Pinpoint the cell where the given text exists, returning its [x, y] midpoint coordinate. 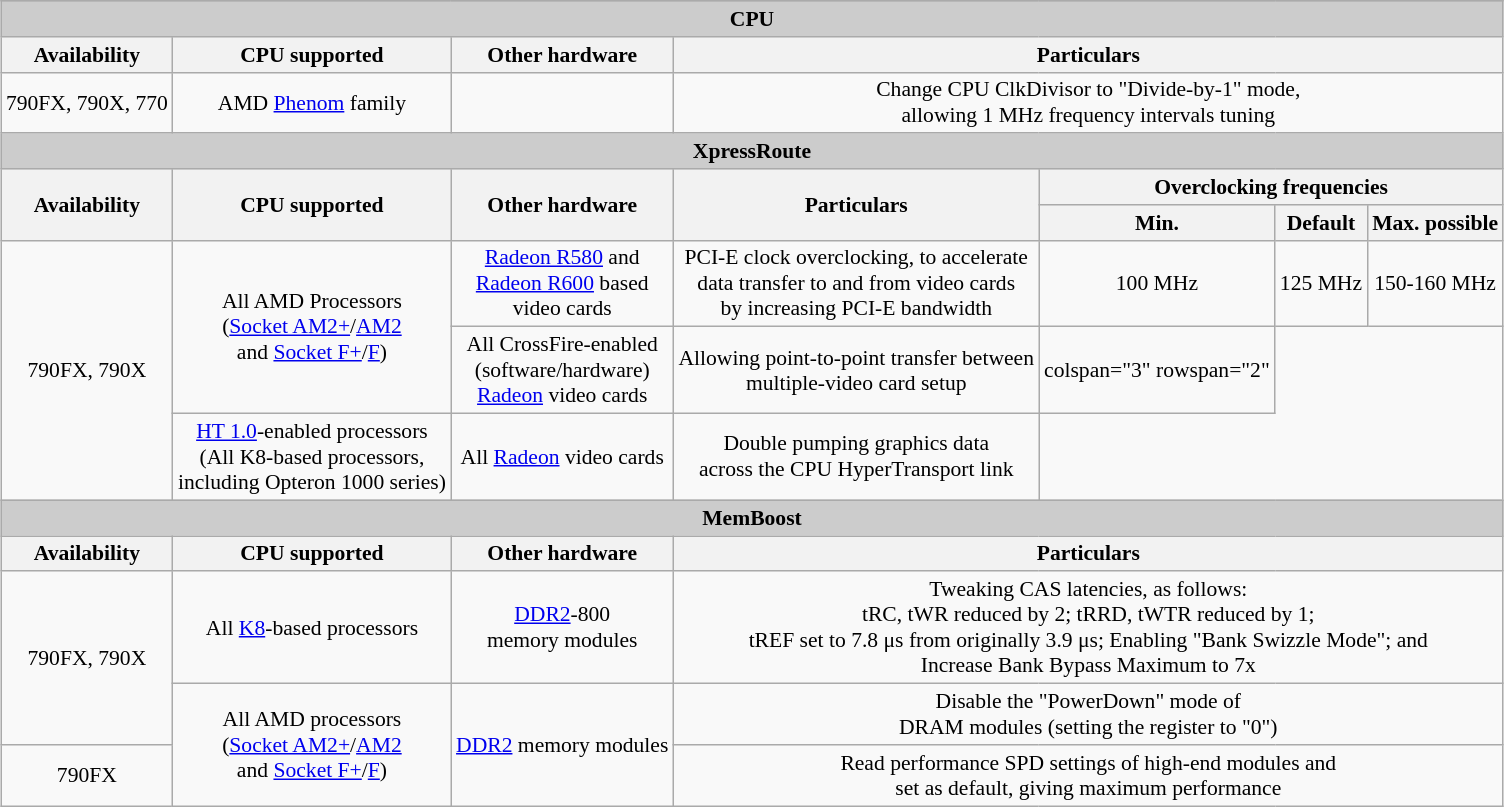
Min. [1157, 223]
Radeon R580 andRadeon R600 basedvideo cards [562, 284]
XpressRoute [752, 152]
All K8-based processors [312, 628]
MemBoost [752, 518]
Double pumping graphics dataacross the CPU HyperTransport link [856, 458]
AMD Phenom family [312, 102]
125 MHz [1321, 284]
150-160 MHz [1435, 284]
Read performance SPD settings of high-end modules andset as default, giving maximum performance [1088, 776]
Overclocking frequencies [1271, 187]
Disable the "PowerDown" mode ofDRAM modules (setting the register to "0") [1088, 714]
HT 1.0-enabled processors(All K8-based processors,including Opteron 1000 series) [312, 458]
DDR2-800 memory modules [562, 628]
CPU [752, 19]
All AMD Processors(Socket AM2+/AM2and Socket F+/F) [312, 326]
790FX, 790X, 770 [87, 102]
100 MHz [1157, 284]
Allowing point-to-point transfer betweenmultiple-video card setup [856, 370]
Max. possible [1435, 223]
790FX [87, 776]
Change CPU ClkDivisor to "Divide-by-1" mode,allowing 1 MHz frequency intervals tuning [1088, 102]
All CrossFire-enabled(software/hardware)Radeon video cards [562, 370]
All AMD processors(Socket AM2+/AM2and Socket F+/F) [312, 745]
PCI-E clock overclocking, to acceleratedata transfer to and from video cardsby increasing PCI-E bandwidth [856, 284]
colspan="3" rowspan="2" [1157, 370]
DDR2 memory modules [562, 745]
Default [1321, 223]
All Radeon video cards [562, 458]
